From the cell containing the given text, extract its center point as [x, y] coordinate. 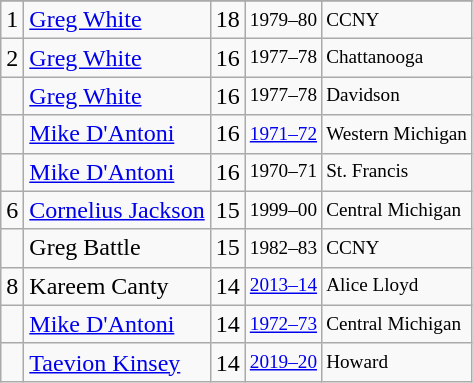
2019–20 [283, 362]
Alice Lloyd [397, 286]
6 [12, 210]
Davidson [397, 96]
Cornelius Jackson [117, 210]
Howard [397, 362]
1971–72 [283, 134]
1 [12, 20]
Taevion Kinsey [117, 362]
1972–73 [283, 324]
1979–80 [283, 20]
2 [12, 58]
St. Francis [397, 172]
Chattanooga [397, 58]
1970–71 [283, 172]
Greg Battle [117, 248]
Western Michigan [397, 134]
2013–14 [283, 286]
8 [12, 286]
Kareem Canty [117, 286]
18 [228, 20]
1999–00 [283, 210]
1982–83 [283, 248]
